Detect which cell encompasses the target text, then output its (x, y) center coordinate. 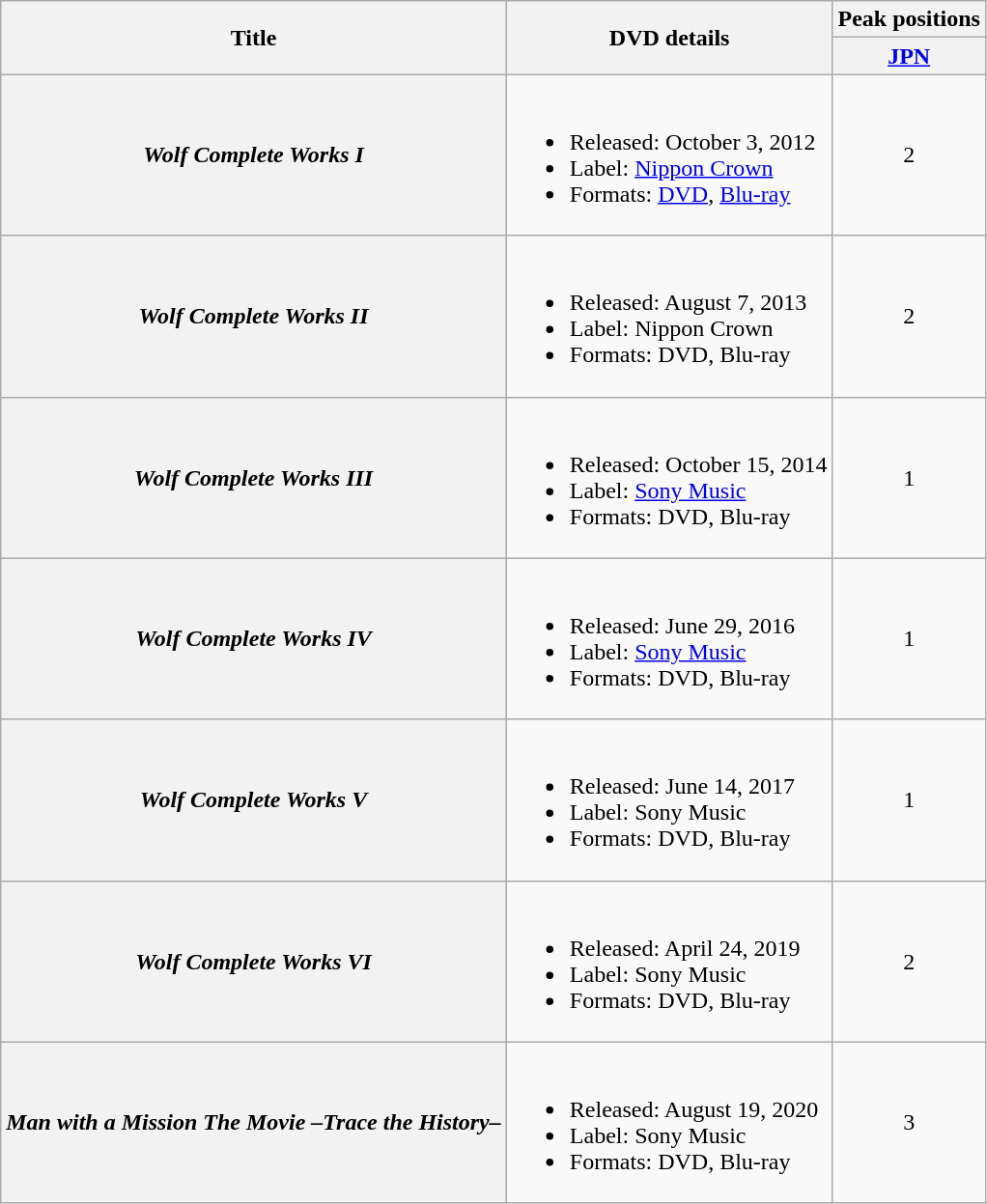
JPN (909, 56)
Released: June 29, 2016Label: Sony MusicFormats: DVD, Blu-ray (669, 639)
Released: June 14, 2017Label: Sony MusicFormats: DVD, Blu-ray (669, 799)
Man with a Mission The Movie –Trace the History– (254, 1122)
Released: October 3, 2012Label: Nippon CrownFormats: DVD, Blu-ray (669, 154)
Released: August 7, 2013Label: Nippon CrownFormats: DVD, Blu-ray (669, 317)
Released: August 19, 2020Label: Sony MusicFormats: DVD, Blu-ray (669, 1122)
Wolf Complete Works VI (254, 962)
Wolf Complete Works I (254, 154)
DVD details (669, 38)
Wolf Complete Works III (254, 477)
Wolf Complete Works II (254, 317)
Released: April 24, 2019Label: Sony MusicFormats: DVD, Blu-ray (669, 962)
3 (909, 1122)
Released: October 15, 2014Label: Sony MusicFormats: DVD, Blu-ray (669, 477)
Title (254, 38)
Wolf Complete Works V (254, 799)
Wolf Complete Works IV (254, 639)
Peak positions (909, 19)
